Pinpoint the cell where the given text exists, returning its [x, y] midpoint coordinate. 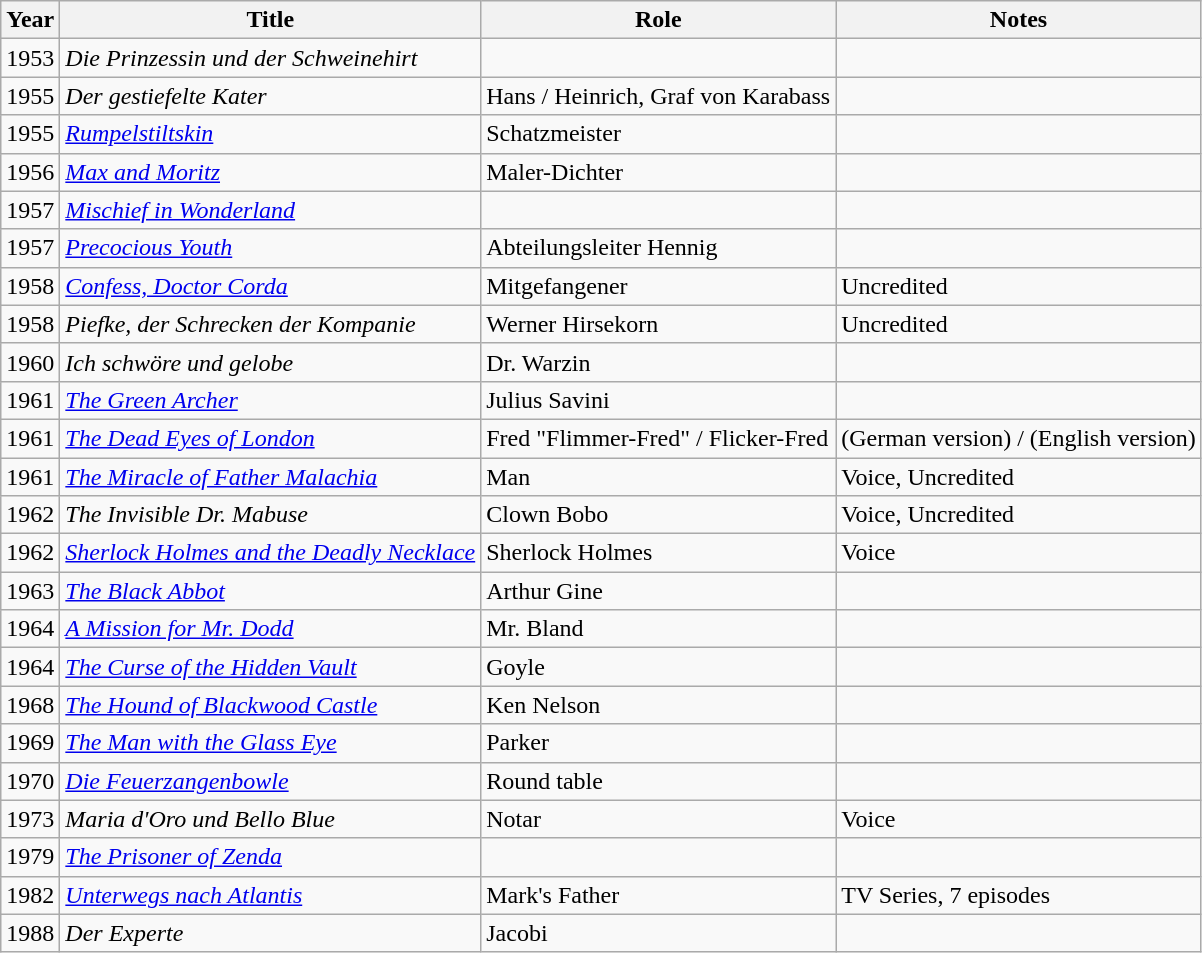
Ich schwöre und gelobe [270, 362]
Schatzmeister [658, 134]
1963 [30, 591]
Parker [658, 743]
1982 [30, 895]
Jacobi [658, 933]
Fred "Flimmer-Fred" / Flicker-Fred [658, 438]
Title [270, 20]
1968 [30, 705]
Mitgefangener [658, 286]
The Black Abbot [270, 591]
The Invisible Dr. Mabuse [270, 515]
Mr. Bland [658, 629]
1960 [30, 362]
The Prisoner of Zenda [270, 857]
Die Prinzessin und der Schweinehirt [270, 58]
Arthur Gine [658, 591]
Role [658, 20]
Maler-Dichter [658, 172]
The Man with the Glass Eye [270, 743]
1973 [30, 819]
The Green Archer [270, 400]
The Curse of the Hidden Vault [270, 667]
The Dead Eyes of London [270, 438]
Clown Bobo [658, 515]
Hans / Heinrich, Graf von Karabass [658, 96]
Notar [658, 819]
Die Feuerzangenbowle [270, 781]
Dr. Warzin [658, 362]
Maria d'Oro und Bello Blue [270, 819]
A Mission for Mr. Dodd [270, 629]
Unterwegs nach Atlantis [270, 895]
Year [30, 20]
Piefke, der Schrecken der Kompanie [270, 324]
1970 [30, 781]
Sherlock Holmes and the Deadly Necklace [270, 553]
Sherlock Holmes [658, 553]
1956 [30, 172]
Der Experte [270, 933]
1979 [30, 857]
Julius Savini [658, 400]
Man [658, 477]
Werner Hirsekorn [658, 324]
Rumpelstiltskin [270, 134]
Mark's Father [658, 895]
1953 [30, 58]
Round table [658, 781]
(German version) / (English version) [1019, 438]
Goyle [658, 667]
1969 [30, 743]
1988 [30, 933]
Notes [1019, 20]
Max and Moritz [270, 172]
TV Series, 7 episodes [1019, 895]
The Hound of Blackwood Castle [270, 705]
Der gestiefelte Kater [270, 96]
Precocious Youth [270, 248]
Mischief in Wonderland [270, 210]
Abteilungsleiter Hennig [658, 248]
Ken Nelson [658, 705]
Confess, Doctor Corda [270, 286]
The Miracle of Father Malachia [270, 477]
